Capture the cell that displays the provided text and extract its (x, y) central coordinate. 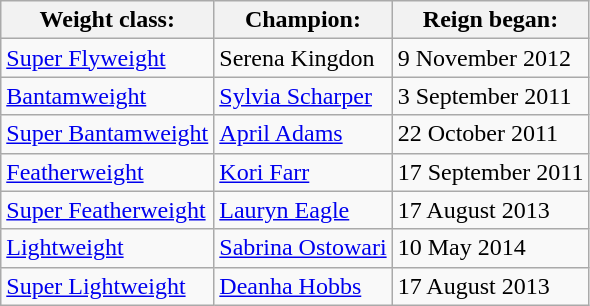
Serena Kingdon (303, 58)
Deanha Hobbs (303, 286)
Reign began: (490, 20)
Super Featherweight (108, 210)
3 September 2011 (490, 96)
10 May 2014 (490, 248)
Featherweight (108, 172)
April Adams (303, 134)
Super Flyweight (108, 58)
Kori Farr (303, 172)
Sabrina Ostowari (303, 248)
Bantamweight (108, 96)
Lauryn Eagle (303, 210)
9 November 2012 (490, 58)
Lightweight (108, 248)
Weight class: (108, 20)
Sylvia Scharper (303, 96)
Champion: (303, 20)
Super Lightweight (108, 286)
22 October 2011 (490, 134)
17 September 2011 (490, 172)
Super Bantamweight (108, 134)
